Search for the cell housing the specified text and yield its (x, y) center coordinate. 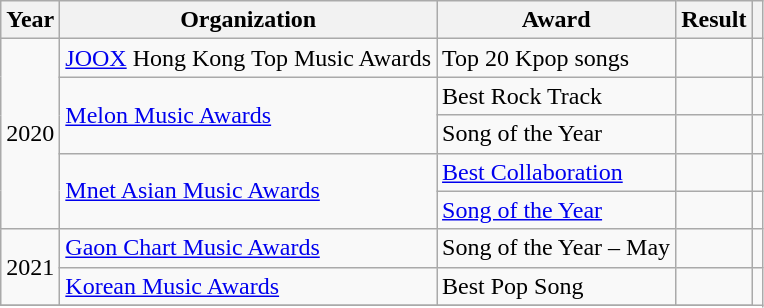
Best Rock Track (556, 96)
Mnet Asian Music Awards (248, 191)
Award (556, 20)
Gaon Chart Music Awards (248, 248)
Korean Music Awards (248, 286)
Top 20 Kpop songs (556, 58)
Result (714, 20)
Song of the Year – May (556, 248)
Best Collaboration (556, 172)
2021 (30, 267)
2020 (30, 134)
Melon Music Awards (248, 115)
Year (30, 20)
Best Pop Song (556, 286)
Organization (248, 20)
JOOX Hong Kong Top Music Awards (248, 58)
